Provide the [X, Y] coordinate of the cell's center where the given text is located.  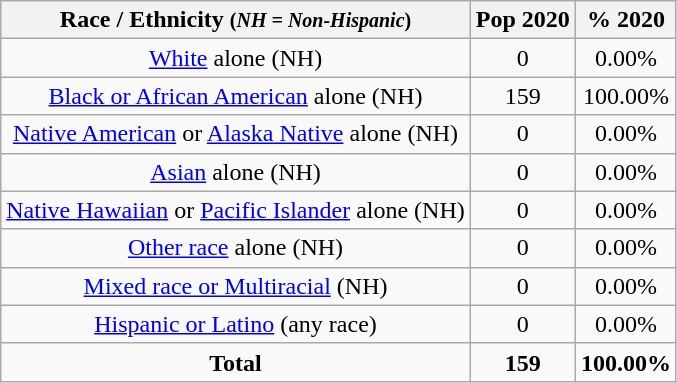
Pop 2020 [522, 20]
Hispanic or Latino (any race) [236, 324]
Black or African American alone (NH) [236, 96]
White alone (NH) [236, 58]
Native American or Alaska Native alone (NH) [236, 134]
Other race alone (NH) [236, 248]
Mixed race or Multiracial (NH) [236, 286]
Asian alone (NH) [236, 172]
% 2020 [626, 20]
Total [236, 362]
Native Hawaiian or Pacific Islander alone (NH) [236, 210]
Race / Ethnicity (NH = Non-Hispanic) [236, 20]
